Scan for the cell matching the given text and deliver its [X, Y] coordinate at center. 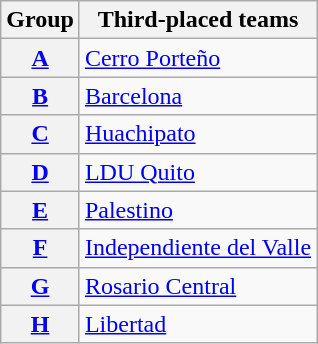
Cerro Porteño [198, 58]
F [40, 248]
Third-placed teams [198, 20]
LDU Quito [198, 172]
E [40, 210]
B [40, 96]
Independiente del Valle [198, 248]
Huachipato [198, 134]
C [40, 134]
Palestino [198, 210]
H [40, 324]
D [40, 172]
Group [40, 20]
Barcelona [198, 96]
Rosario Central [198, 286]
G [40, 286]
A [40, 58]
Libertad [198, 324]
